Locate the cell with the specified text and output its (X, Y) center coordinate. 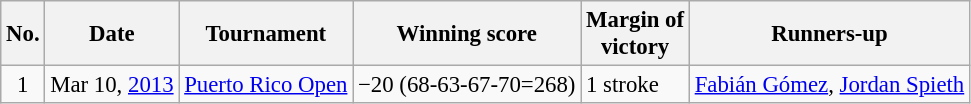
Runners-up (829, 34)
1 stroke (636, 85)
Puerto Rico Open (266, 85)
Tournament (266, 34)
Fabián Gómez, Jordan Spieth (829, 85)
Winning score (467, 34)
−20 (68-63-67-70=268) (467, 85)
No. (23, 34)
Mar 10, 2013 (112, 85)
Margin ofvictory (636, 34)
Date (112, 34)
1 (23, 85)
